From the cell containing the given text, extract its center point as [X, Y] coordinate. 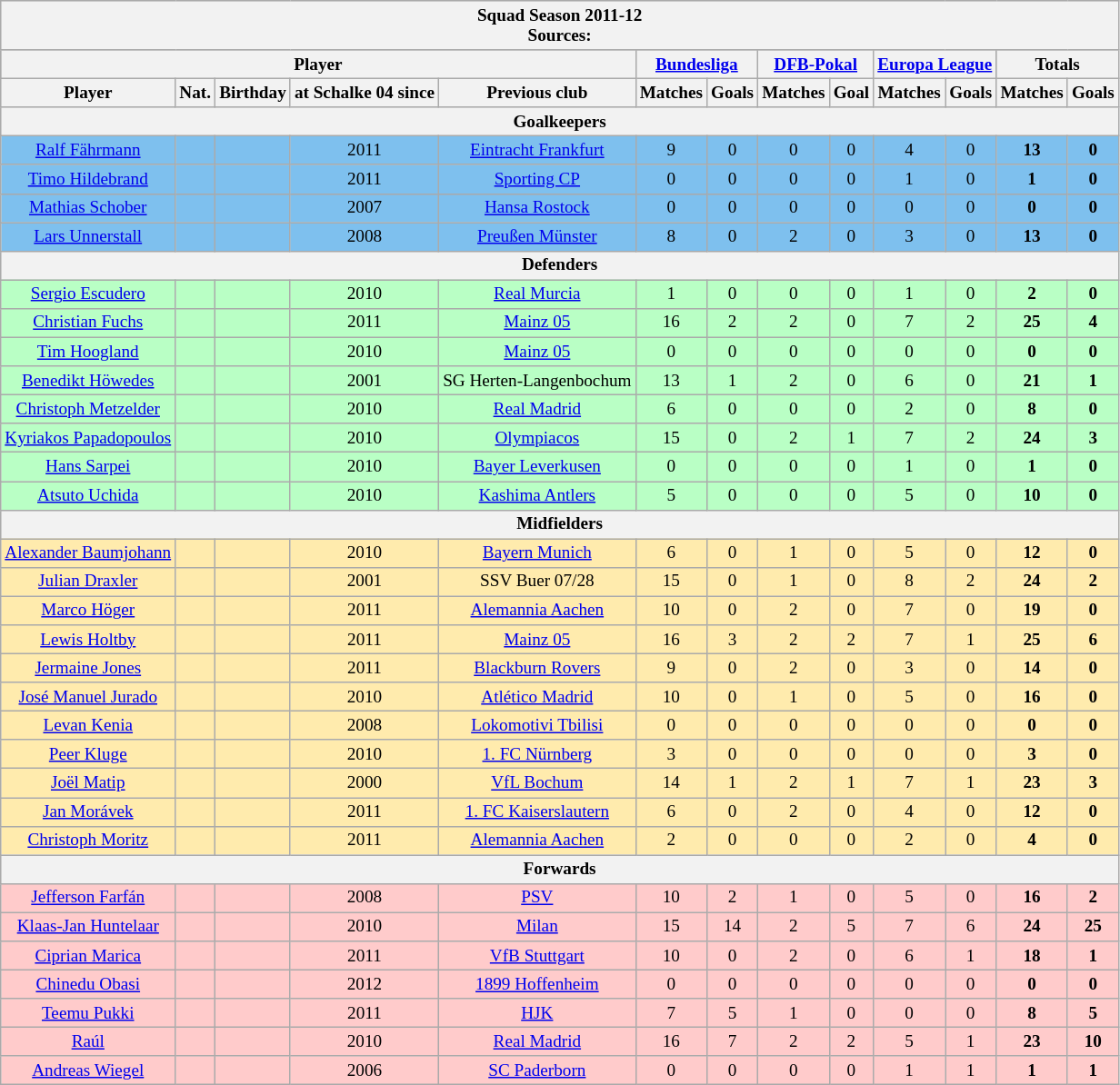
Lokomotivi Tbilisi [538, 725]
2000 [364, 783]
at Schalke 04 since [364, 93]
HJK [538, 1013]
21 [1032, 381]
Blackburn Rovers [538, 668]
Squad Season 2011-12Sources: [560, 25]
Raúl [88, 1041]
VfB Stuttgart [538, 956]
SG Herten-Langenbochum [538, 381]
Birthday [253, 93]
Jermaine Jones [88, 668]
2012 [364, 984]
Klaas-Jan Huntelaar [88, 927]
Joël Matip [88, 783]
Teemu Pukki [88, 1013]
Timo Hildebrand [88, 179]
Goalkeepers [560, 122]
PSV [538, 898]
Olympiacos [538, 438]
Atsuto Uchida [88, 495]
Goal [851, 93]
Marco Höger [88, 611]
Sporting CP [538, 179]
Chinedu Obasi [88, 984]
1899 Hoffenheim [538, 984]
Levan Kenia [88, 725]
Real Murcia [538, 294]
Lars Unnerstall [88, 237]
José Manuel Jurado [88, 697]
Bundesliga [696, 65]
Eintracht Frankfurt [538, 151]
Nat. [195, 93]
2007 [364, 208]
Julian Draxler [88, 582]
Jefferson Farfán [88, 898]
Midfielders [560, 524]
Europa League [935, 65]
Kashima Antlers [538, 495]
2006 [364, 1070]
Bayern Munich [538, 553]
Lewis Holtby [88, 640]
SC Paderborn [538, 1070]
Mathias Schober [88, 208]
Ciprian Marica [88, 956]
VfL Bochum [538, 783]
Alexander Baumjohann [88, 553]
Peer Kluge [88, 754]
DFB-Pokal [816, 65]
Andreas Wiegel [88, 1070]
Jan Morávek [88, 811]
Defenders [560, 265]
1. FC Nürnberg [538, 754]
1. FC Kaiserslautern [538, 811]
Christoph Metzelder [88, 409]
SSV Buer 07/28 [538, 582]
Forwards [560, 870]
Milan [538, 927]
Benedikt Höwedes [88, 381]
Preußen Münster [538, 237]
Christian Fuchs [88, 323]
Christoph Moritz [88, 841]
Sergio Escudero [88, 294]
Hansa Rostock [538, 208]
Ralf Fährmann [88, 151]
Hans Sarpei [88, 467]
Totals [1058, 65]
Kyriakos Papadopoulos [88, 438]
Tim Hoogland [88, 352]
19 [1032, 611]
Atlético Madrid [538, 697]
Previous club [538, 93]
Bayer Leverkusen [538, 467]
18 [1032, 956]
